Detect which cell encompasses the target text, then output its [X, Y] center coordinate. 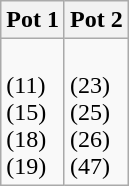
(23) (25) (26) (47) [96, 112]
Pot 1 [33, 20]
Pot 2 [96, 20]
(11) (15) (18) (19) [33, 112]
